Scan for the cell matching the given text and deliver its (x, y) coordinate at center. 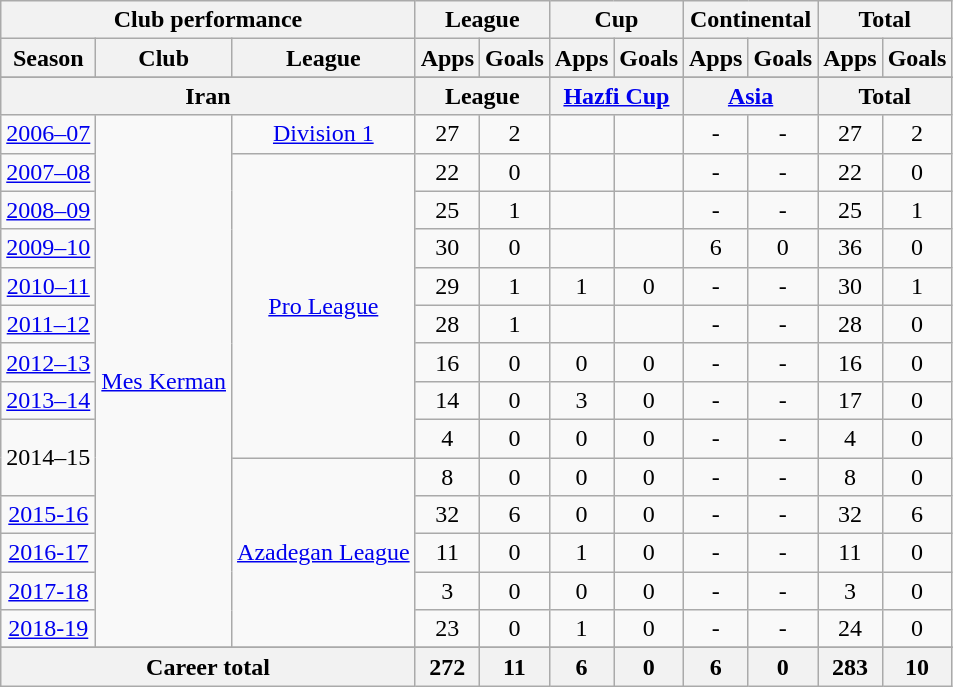
Mes Kerman (164, 382)
36 (850, 248)
2010–11 (48, 286)
Hazfi Cup (616, 96)
Club (164, 58)
2016-17 (48, 553)
2011–12 (48, 324)
2012–13 (48, 362)
Asia (751, 96)
2009–10 (48, 248)
29 (447, 286)
2007–08 (48, 172)
272 (447, 667)
Pro League (324, 305)
2014–15 (48, 457)
Division 1 (324, 134)
Azadegan League (324, 553)
2006–07 (48, 134)
2015-16 (48, 515)
Iran (208, 96)
14 (447, 400)
Career total (208, 667)
24 (850, 629)
Club performance (208, 20)
Season (48, 58)
Cup (616, 20)
2018-19 (48, 629)
17 (850, 400)
23 (447, 629)
Continental (751, 20)
283 (850, 667)
10 (917, 667)
2017-18 (48, 591)
2008–09 (48, 210)
2013–14 (48, 400)
